For the text-containing cell, return its midpoint in [X, Y] coordinate format. 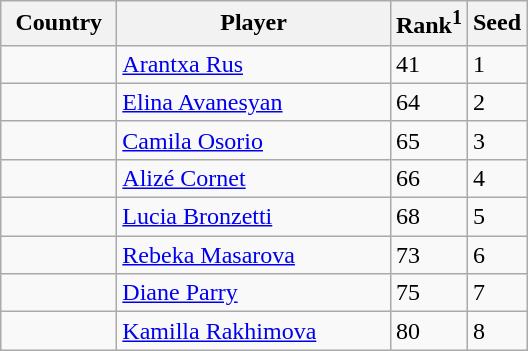
Player [254, 24]
68 [428, 217]
Elina Avanesyan [254, 102]
41 [428, 64]
Alizé Cornet [254, 178]
Diane Parry [254, 293]
Lucia Bronzetti [254, 217]
2 [496, 102]
75 [428, 293]
5 [496, 217]
64 [428, 102]
Rank1 [428, 24]
1 [496, 64]
Kamilla Rakhimova [254, 331]
Seed [496, 24]
73 [428, 255]
Arantxa Rus [254, 64]
Rebeka Masarova [254, 255]
Camila Osorio [254, 140]
80 [428, 331]
Country [59, 24]
6 [496, 255]
7 [496, 293]
8 [496, 331]
65 [428, 140]
4 [496, 178]
3 [496, 140]
66 [428, 178]
